Detect which cell encompasses the target text, then output its (x, y) center coordinate. 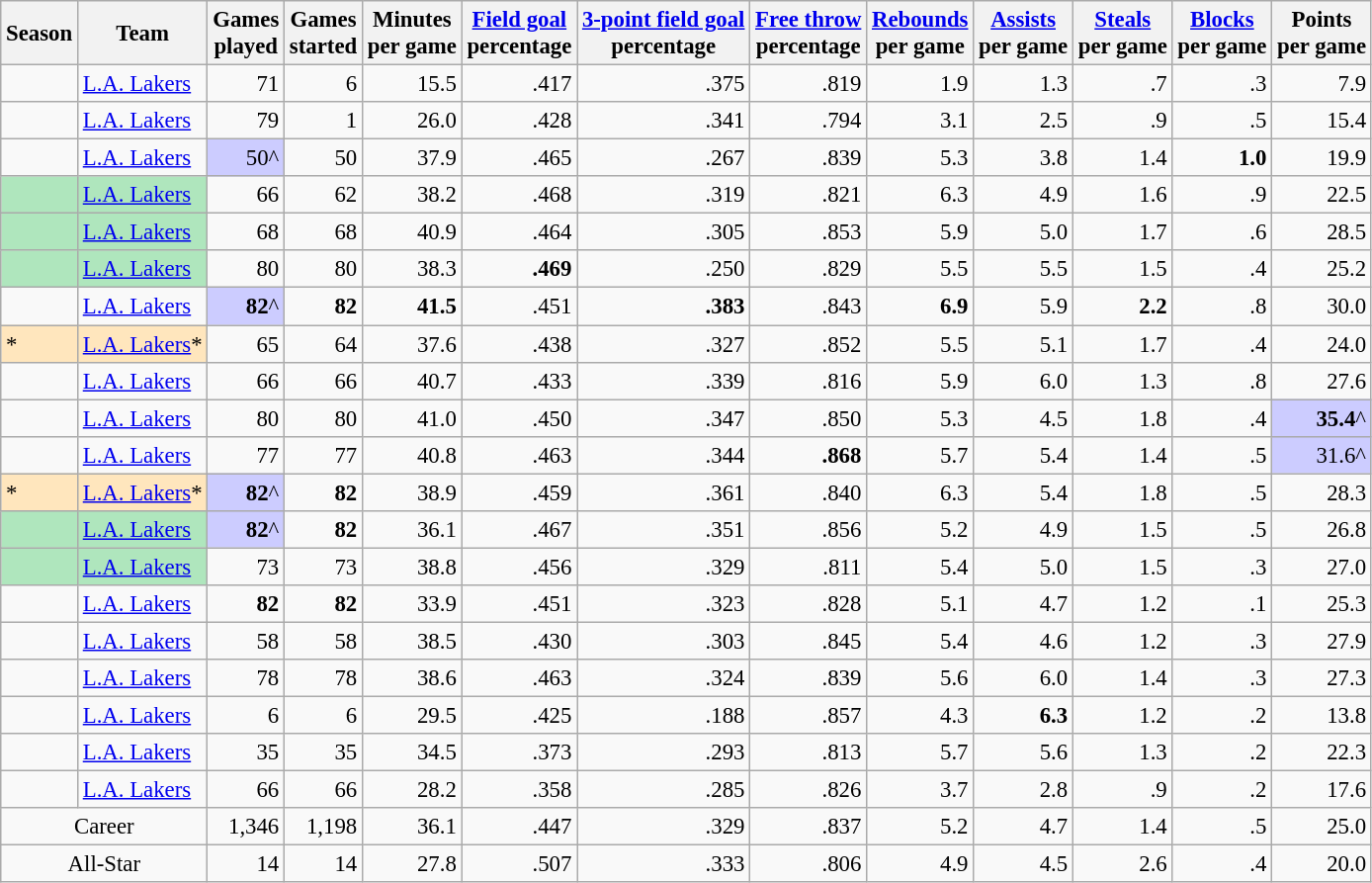
1.9 (920, 84)
50 (324, 158)
.305 (664, 232)
Gamesplayed (246, 34)
.417 (519, 84)
41.5 (411, 307)
2.6 (1123, 864)
.464 (519, 232)
.1 (1222, 604)
.837 (809, 827)
.361 (664, 492)
.868 (809, 455)
41.0 (411, 418)
.828 (809, 604)
28.2 (411, 790)
38.2 (411, 195)
31.6^ (1323, 455)
.7 (1123, 84)
40.8 (411, 455)
19.9 (1323, 158)
.383 (664, 307)
.293 (664, 752)
1,198 (324, 827)
33.9 (411, 604)
Field goalpercentage (519, 34)
.850 (809, 418)
4.6 (1024, 641)
.816 (809, 381)
.843 (809, 307)
62 (324, 195)
15.4 (1323, 121)
.507 (519, 864)
.840 (809, 492)
.853 (809, 232)
27.0 (1323, 567)
All-Star (105, 864)
Stealsper game (1123, 34)
.856 (809, 530)
Pointsper game (1323, 34)
.852 (809, 344)
.845 (809, 641)
15.5 (411, 84)
65 (246, 344)
.341 (664, 121)
.327 (664, 344)
38.6 (411, 678)
.373 (519, 752)
.6 (1222, 232)
40.9 (411, 232)
.469 (519, 270)
2.2 (1123, 307)
20.0 (1323, 864)
.303 (664, 641)
22.5 (1323, 195)
Gamesstarted (324, 34)
1.0 (1222, 158)
1,346 (246, 827)
Minutesper game (411, 34)
13.8 (1323, 716)
.819 (809, 84)
.324 (664, 678)
37.9 (411, 158)
26.0 (411, 121)
.821 (809, 195)
.456 (519, 567)
71 (246, 84)
3.1 (920, 121)
Assistsper game (1024, 34)
Season (40, 34)
79 (246, 121)
.826 (809, 790)
17.6 (1323, 790)
.447 (519, 827)
.344 (664, 455)
.857 (809, 716)
50^ (246, 158)
.323 (664, 604)
3.7 (920, 790)
.267 (664, 158)
.358 (519, 790)
.829 (809, 270)
6.9 (920, 307)
.430 (519, 641)
.467 (519, 530)
.250 (664, 270)
1 (324, 121)
38.8 (411, 567)
.428 (519, 121)
30.0 (1323, 307)
Reboundsper game (920, 34)
25.2 (1323, 270)
.285 (664, 790)
.319 (664, 195)
.794 (809, 121)
.459 (519, 492)
.438 (519, 344)
3.8 (1024, 158)
.188 (664, 716)
40.7 (411, 381)
27.6 (1323, 381)
25.3 (1323, 604)
.811 (809, 567)
.347 (664, 418)
Career (105, 827)
.813 (809, 752)
7.9 (1323, 84)
Free throwpercentage (809, 34)
38.5 (411, 641)
27.8 (411, 864)
28.5 (1323, 232)
.433 (519, 381)
24.0 (1323, 344)
28.3 (1323, 492)
34.5 (411, 752)
.450 (519, 418)
29.5 (411, 716)
.375 (664, 84)
27.3 (1323, 678)
4.3 (920, 716)
.425 (519, 716)
Team (142, 34)
38.3 (411, 270)
27.9 (1323, 641)
.339 (664, 381)
25.0 (1323, 827)
22.3 (1323, 752)
.351 (664, 530)
38.9 (411, 492)
.468 (519, 195)
3-point field goalpercentage (664, 34)
64 (324, 344)
37.6 (411, 344)
1.6 (1123, 195)
.333 (664, 864)
.806 (809, 864)
Blocksper game (1222, 34)
2.5 (1024, 121)
.465 (519, 158)
2.8 (1024, 790)
26.8 (1323, 530)
35.4^ (1323, 418)
